From the cell containing the given text, extract its center point as (X, Y) coordinate. 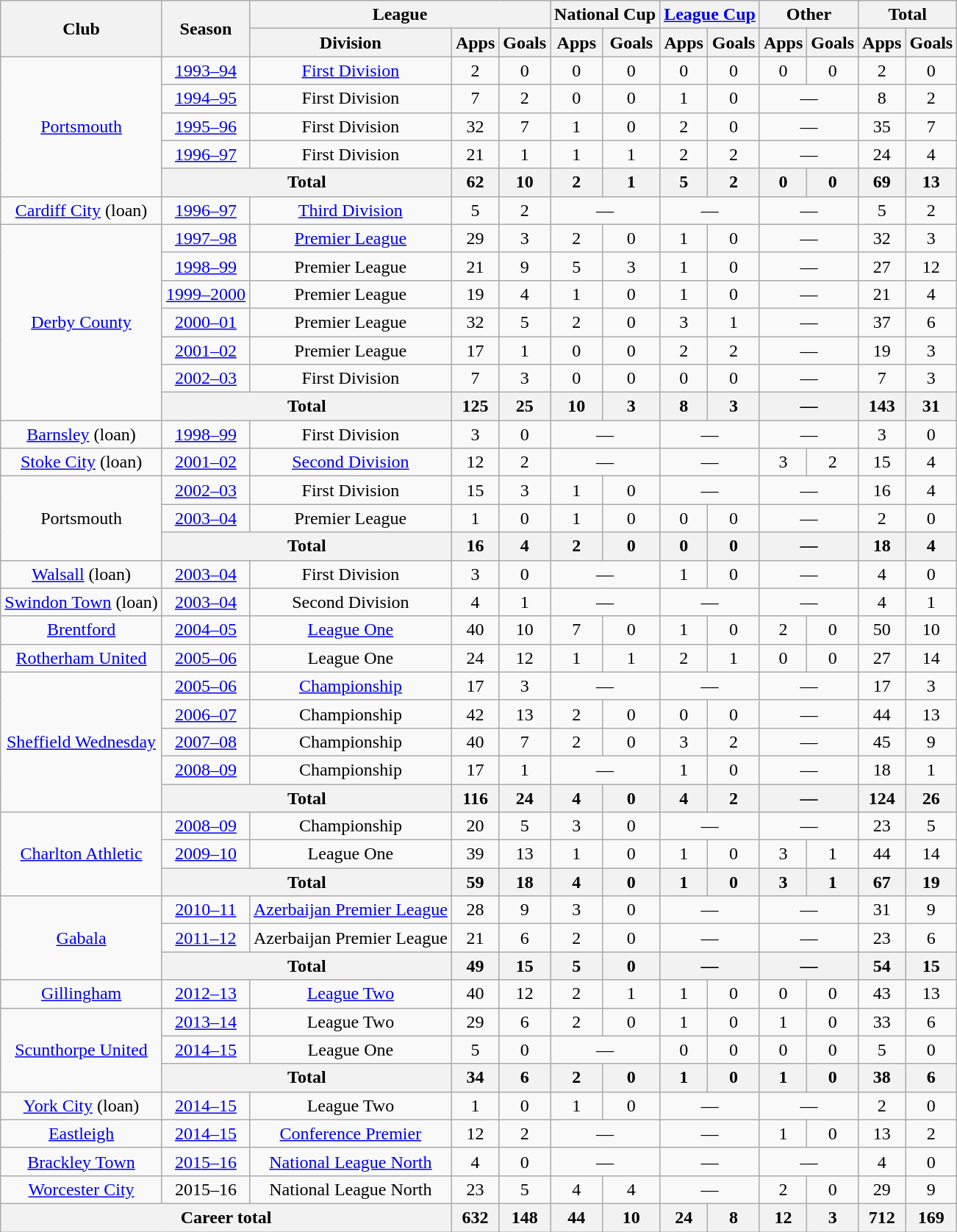
20 (475, 826)
2012–13 (206, 994)
Club (82, 29)
Gabala (82, 938)
Stoke City (loan) (82, 462)
50 (882, 630)
124 (882, 798)
Scunthorpe United (82, 1050)
Swindon Town (loan) (82, 602)
2013–14 (206, 1022)
59 (475, 882)
39 (475, 854)
1997–98 (206, 238)
26 (931, 798)
Cardiff City (loan) (82, 210)
Other (809, 15)
2009–10 (206, 854)
2010–11 (206, 910)
Sheffield Wednesday (82, 742)
42 (475, 714)
Third Division (350, 210)
169 (931, 1217)
143 (882, 407)
712 (882, 1217)
54 (882, 966)
York City (loan) (82, 1106)
43 (882, 994)
League Cup (710, 15)
2007–08 (206, 742)
1995–96 (206, 126)
632 (475, 1217)
35 (882, 126)
67 (882, 882)
Brentford (82, 630)
Career total (226, 1217)
Walsall (loan) (82, 574)
45 (882, 742)
33 (882, 1022)
2006–07 (206, 714)
1993–94 (206, 71)
34 (475, 1078)
Worcester City (82, 1189)
49 (475, 966)
League (400, 15)
148 (525, 1217)
37 (882, 322)
Season (206, 29)
62 (475, 182)
38 (882, 1078)
2004–05 (206, 630)
1999–2000 (206, 294)
Conference Premier (350, 1133)
Charlton Athletic (82, 854)
28 (475, 910)
National Cup (606, 15)
2000–01 (206, 322)
2011–12 (206, 938)
1994–95 (206, 99)
Derby County (82, 322)
Division (350, 43)
69 (882, 182)
116 (475, 798)
125 (475, 407)
Eastleigh (82, 1133)
Rotherham United (82, 658)
Gillingham (82, 994)
25 (525, 407)
Brackley Town (82, 1161)
Barnsley (loan) (82, 434)
